Extract the [x, y] coordinate from the center of the cell holding the provided text.  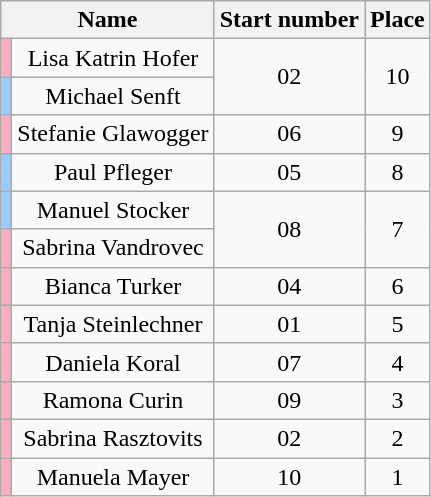
Place [398, 20]
Tanja Steinlechner [113, 324]
01 [289, 324]
05 [289, 172]
07 [289, 362]
Michael Senft [113, 96]
2 [398, 438]
5 [398, 324]
1 [398, 477]
Sabrina Rasztovits [113, 438]
Sabrina Vandrovec [113, 248]
06 [289, 134]
Stefanie Glawogger [113, 134]
Paul Pfleger [113, 172]
Start number [289, 20]
Manuela Mayer [113, 477]
9 [398, 134]
08 [289, 229]
8 [398, 172]
Lisa Katrin Hofer [113, 58]
4 [398, 362]
09 [289, 400]
Ramona Curin [113, 400]
Name [108, 20]
7 [398, 229]
Manuel Stocker [113, 210]
Bianca Turker [113, 286]
Daniela Koral [113, 362]
6 [398, 286]
3 [398, 400]
04 [289, 286]
